Locate the cell with the specified text and output its [X, Y] center coordinate. 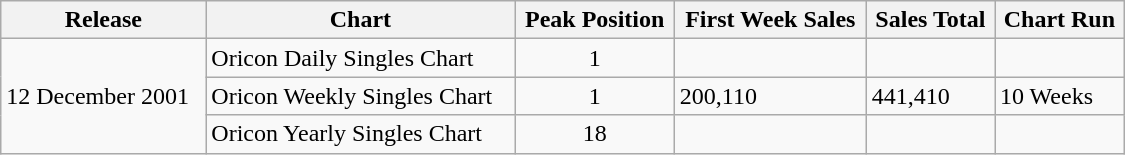
200,110 [770, 96]
12 December 2001 [104, 96]
Oricon Daily Singles Chart [360, 58]
First Week Sales [770, 20]
Chart Run [1060, 20]
Oricon Weekly Singles Chart [360, 96]
10 Weeks [1060, 96]
Oricon Yearly Singles Chart [360, 134]
Release [104, 20]
Chart [360, 20]
18 [594, 134]
Sales Total [930, 20]
441,410 [930, 96]
Peak Position [594, 20]
